For the text-containing cell, return its midpoint in (x, y) coordinate format. 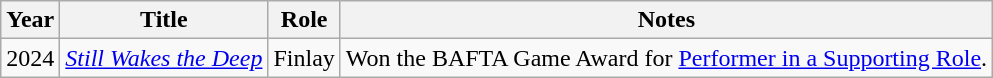
Still Wakes the Deep (164, 58)
Year (30, 20)
Finlay (304, 58)
Role (304, 20)
Title (164, 20)
Won the BAFTA Game Award for Performer in a Supporting Role. (666, 58)
2024 (30, 58)
Notes (666, 20)
